For the text-containing cell, return its midpoint in (X, Y) coordinate format. 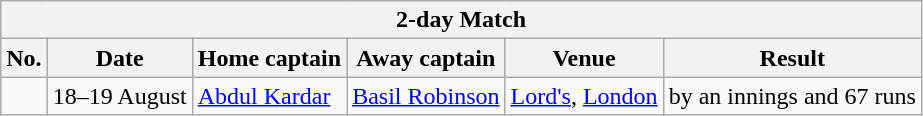
Home captain (269, 58)
Date (120, 58)
18–19 August (120, 96)
Basil Robinson (426, 96)
by an innings and 67 runs (792, 96)
Abdul Kardar (269, 96)
Lord's, London (584, 96)
Away captain (426, 58)
Result (792, 58)
2-day Match (462, 20)
Venue (584, 58)
No. (24, 58)
